Detect which cell encompasses the target text, then output its (x, y) center coordinate. 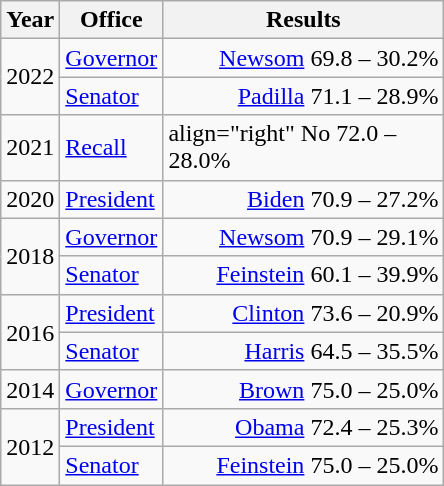
Recall (112, 148)
Feinstein 75.0 – 25.0% (304, 465)
2020 (30, 199)
Feinstein 60.1 – 39.9% (304, 275)
Newsom 69.8 – 30.2% (304, 58)
Obama 72.4 – 25.3% (304, 427)
2018 (30, 256)
2022 (30, 77)
2016 (30, 332)
Newsom 70.9 – 29.1% (304, 237)
Biden 70.9 – 27.2% (304, 199)
Year (30, 20)
align="right" No 72.0 – 28.0% (304, 148)
Office (112, 20)
Clinton 73.6 – 20.9% (304, 313)
Harris 64.5 – 35.5% (304, 351)
2014 (30, 389)
2012 (30, 446)
Padilla 71.1 – 28.9% (304, 96)
2021 (30, 148)
Results (304, 20)
Brown 75.0 – 25.0% (304, 389)
